Output the (X, Y) coordinate of the center of the cell containing the given text.  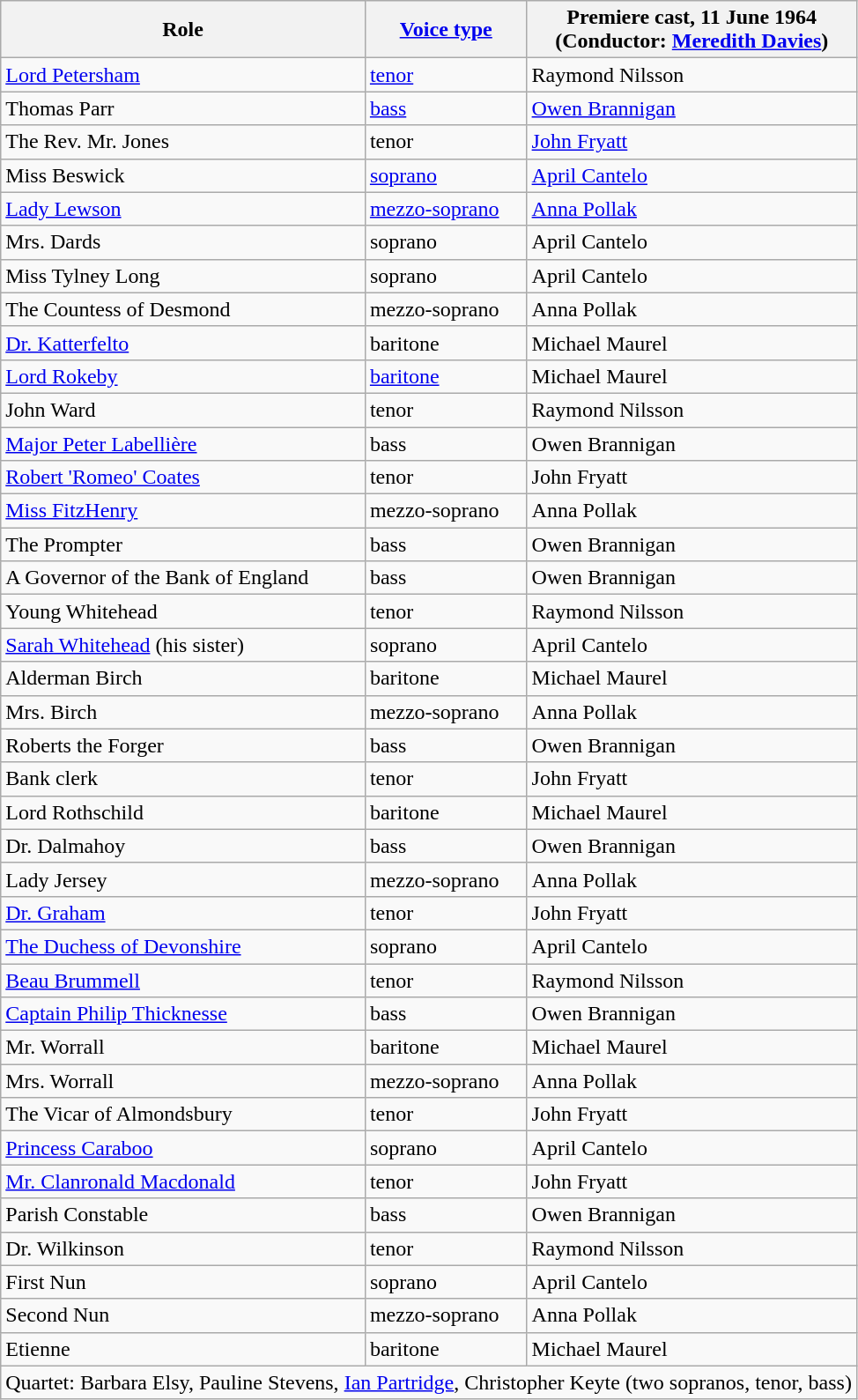
Quartet: Barbara Elsy, Pauline Stevens, Ian Partridge, Christopher Keyte (two sopranos, tenor, bass) (429, 1382)
Dr. Wilkinson (183, 1248)
The Prompter (183, 544)
Parish Constable (183, 1215)
Miss FitzHenry (183, 511)
Robert 'Romeo' Coates (183, 478)
Beau Brummell (183, 981)
Dr. Dalmahoy (183, 846)
Mrs. Worrall (183, 1081)
Premiere cast, 11 June 1964(Conductor: Meredith Davies) (692, 30)
Lord Rothschild (183, 812)
Lord Petersham (183, 75)
Voice type (446, 30)
The Countess of Desmond (183, 309)
Mr. Clanronald Macdonald (183, 1181)
Roberts the Forger (183, 745)
Alderman Birch (183, 678)
Lady Lewson (183, 209)
Mr. Worrall (183, 1048)
Dr. Katterfelto (183, 343)
Princess Caraboo (183, 1148)
A Governor of the Bank of England (183, 578)
Mrs. Birch (183, 712)
Bank clerk (183, 779)
The Vicar of Almondsbury (183, 1115)
Major Peter Labellière (183, 443)
Young Whitehead (183, 611)
Miss Beswick (183, 175)
Lord Rokeby (183, 376)
First Nun (183, 1282)
Lady Jersey (183, 879)
Sarah Whitehead (his sister) (183, 645)
Miss Tylney Long (183, 276)
The Rev. Mr. Jones (183, 142)
Second Nun (183, 1315)
John Ward (183, 410)
Role (183, 30)
Captain Philip Thicknesse (183, 1014)
Mrs. Dards (183, 242)
Etienne (183, 1349)
Thomas Parr (183, 108)
The Duchess of Devonshire (183, 946)
Dr. Graham (183, 913)
